Return the [x, y] coordinate for the center point of the cell that contains the specified text.  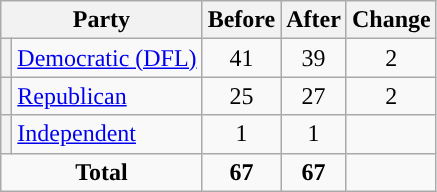
Total [102, 172]
27 [314, 96]
Party [102, 20]
41 [242, 58]
Change [391, 20]
Before [242, 20]
After [314, 20]
39 [314, 58]
25 [242, 96]
Republican [107, 96]
Independent [107, 134]
Democratic (DFL) [107, 58]
